Capture the cell that displays the provided text and extract its [X, Y] central coordinate. 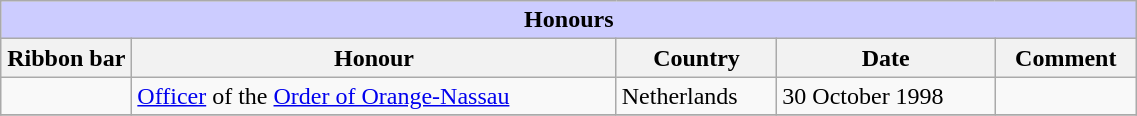
Country [696, 58]
Honours [569, 20]
30 October 1998 [886, 96]
Officer of the Order of Orange-Nassau [374, 96]
Netherlands [696, 96]
Comment [1066, 58]
Ribbon bar [66, 58]
Honour [374, 58]
Date [886, 58]
